Find where the given text appears and provide that cell's center as [x, y] coordinate. 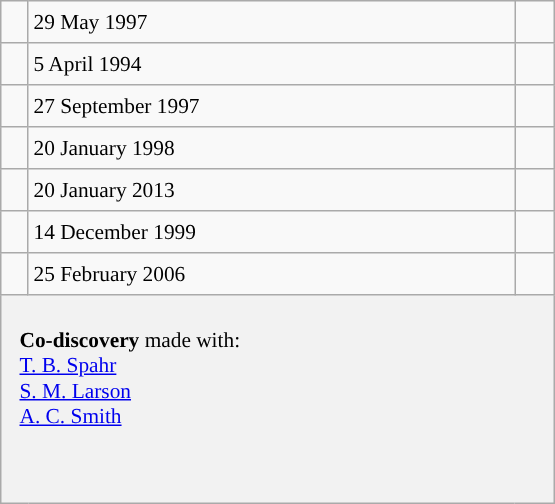
25 February 2006 [272, 274]
Co-discovery made with: T. B. Spahr S. M. Larson A. C. Smith [278, 400]
20 January 2013 [272, 190]
29 May 1997 [272, 22]
27 September 1997 [272, 106]
14 December 1999 [272, 232]
20 January 1998 [272, 148]
5 April 1994 [272, 64]
